From the cell containing the given text, extract its center point as (X, Y) coordinate. 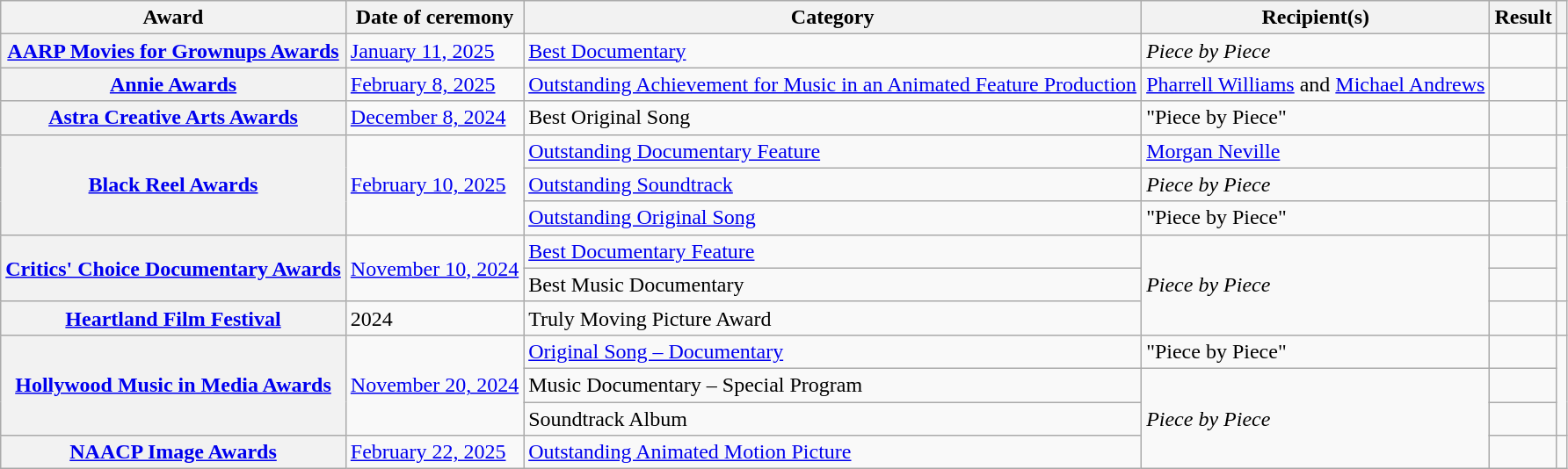
Astra Creative Arts Awards (174, 118)
November 20, 2024 (434, 385)
Award (174, 18)
Heartland Film Festival (174, 318)
Best Original Song (833, 118)
Hollywood Music in Media Awards (174, 385)
Truly Moving Picture Award (833, 318)
Pharrell Williams and Michael Andrews (1316, 84)
Critics' Choice Documentary Awards (174, 268)
Black Reel Awards (174, 184)
Outstanding Soundtrack (833, 184)
Outstanding Achievement for Music in an Animated Feature Production (833, 84)
Date of ceremony (434, 18)
Category (833, 18)
Best Documentary Feature (833, 251)
Outstanding Animated Motion Picture (833, 452)
AARP Movies for Grownups Awards (174, 51)
Recipient(s) (1316, 18)
December 8, 2024 (434, 118)
November 10, 2024 (434, 268)
February 22, 2025 (434, 452)
Morgan Neville (1316, 151)
Outstanding Original Song (833, 218)
Outstanding Documentary Feature (833, 151)
February 10, 2025 (434, 184)
Best Documentary (833, 51)
Annie Awards (174, 84)
Best Music Documentary (833, 285)
NAACP Image Awards (174, 452)
Soundtrack Album (833, 419)
2024 (434, 318)
Result (1523, 18)
Music Documentary – Special Program (833, 385)
January 11, 2025 (434, 51)
February 8, 2025 (434, 84)
Original Song – Documentary (833, 351)
